Provide the (X, Y) coordinate of the cell's center where the given text is located.  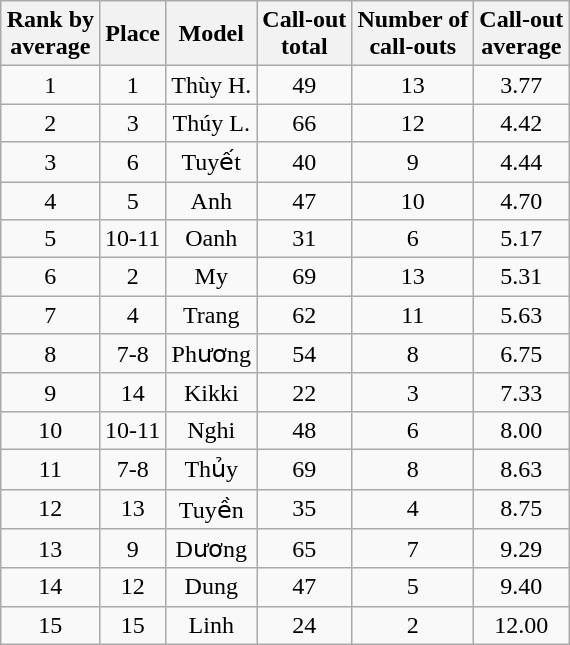
Tuyền (212, 509)
4.42 (522, 123)
Nghi (212, 430)
4.70 (522, 201)
54 (304, 354)
22 (304, 392)
Thùy H. (212, 85)
Call-outtotal (304, 34)
5.63 (522, 315)
24 (304, 625)
3.77 (522, 85)
5.17 (522, 239)
5.31 (522, 277)
Phương (212, 354)
7.33 (522, 392)
40 (304, 162)
9.29 (522, 549)
Dương (212, 549)
Kikki (212, 392)
Place (133, 34)
31 (304, 239)
Tuyết (212, 162)
8.00 (522, 430)
66 (304, 123)
4.44 (522, 162)
Call-outaverage (522, 34)
My (212, 277)
Thủy (212, 469)
8.63 (522, 469)
12.00 (522, 625)
8.75 (522, 509)
Rank byaverage (50, 34)
Dung (212, 587)
35 (304, 509)
Anh (212, 201)
49 (304, 85)
Oanh (212, 239)
Linh (212, 625)
Thúy L. (212, 123)
Trang (212, 315)
48 (304, 430)
62 (304, 315)
65 (304, 549)
Model (212, 34)
Number ofcall-outs (413, 34)
9.40 (522, 587)
6.75 (522, 354)
